Pinpoint the cell where the given text exists, returning its (x, y) midpoint coordinate. 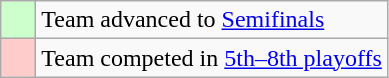
Team competed in 5th–8th playoffs (212, 58)
Team advanced to Semifinals (212, 20)
